Find where the given text appears and provide that cell's center as (X, Y) coordinate. 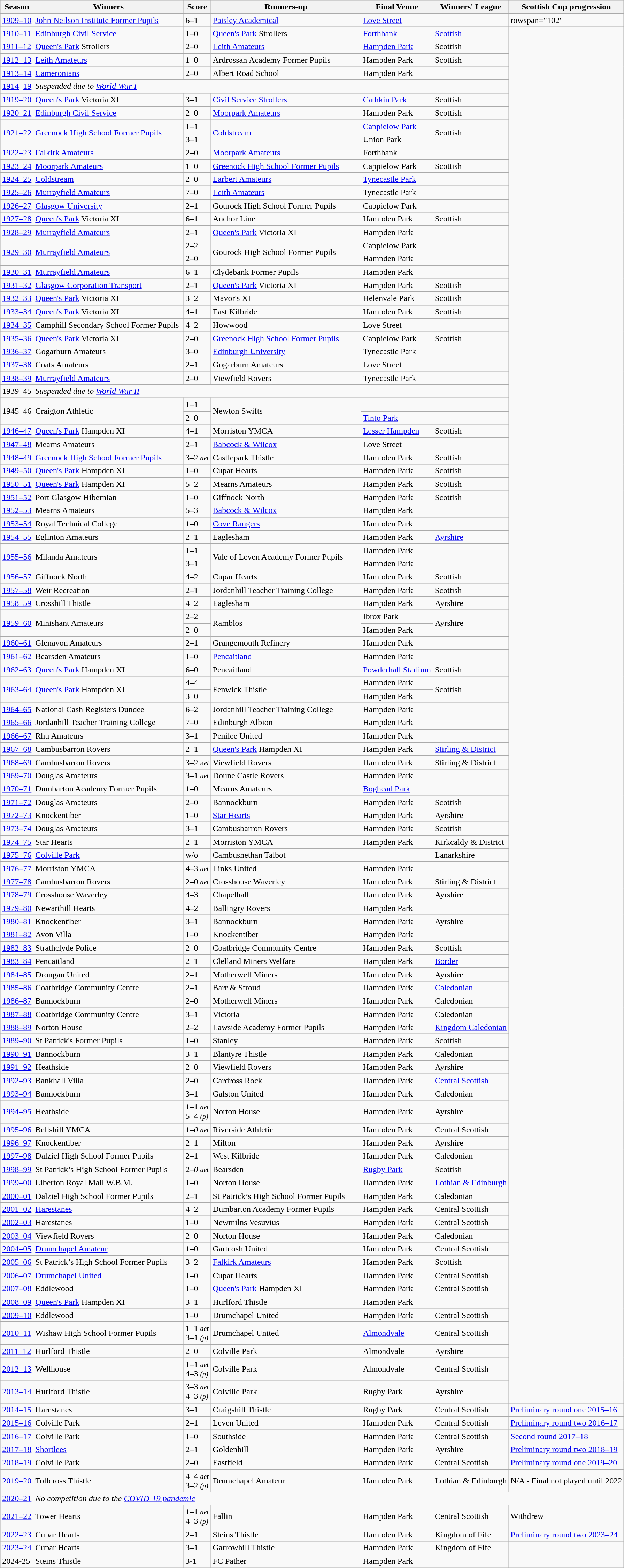
2011–12 (17, 1351)
Doune Castle Rovers (286, 775)
1974–75 (17, 842)
Ballingry Rovers (286, 908)
2023–24 (17, 1548)
Howwood (286, 325)
2009–10 (17, 1315)
Victoria (286, 1014)
1935–36 (17, 338)
1970–71 (17, 789)
1990–91 (17, 1054)
Suspended due to World War II (271, 391)
Gartcosh United (286, 1249)
1952–53 (17, 510)
Tollcross Thistle (109, 1481)
Bellshill YMCA (109, 1130)
1976–77 (17, 868)
Clelland Miners Welfare (286, 961)
1981–82 (17, 935)
Camphill Secondary School Former Pupils (109, 325)
Drongan United (109, 974)
1978–79 (17, 895)
1992–93 (17, 1081)
1961–62 (17, 656)
1979–80 (17, 908)
Stanley (286, 1041)
Eastfield (286, 1462)
Kingdom Caledonian (470, 1028)
1994–95 (17, 1111)
Royal Technical College (109, 524)
Eglinton Amateurs (109, 537)
Boghead Park (397, 789)
4–3 (197, 895)
1951–52 (17, 497)
Craigshill Thistle (286, 1410)
2000–01 (17, 1196)
1958–59 (17, 603)
1977–78 (17, 882)
1967–68 (17, 749)
3–1 aet (197, 775)
1936–37 (17, 351)
Chapelhall (286, 895)
Preliminary round two 2016–17 (567, 1423)
Albert Road School (286, 73)
1931–32 (17, 285)
1997–98 (17, 1156)
1972–73 (17, 816)
2003–04 (17, 1236)
Border (470, 961)
Runners-up (286, 7)
1956–57 (17, 577)
Blantyre Thistle (286, 1054)
4–4 (197, 683)
Glenavon Amateurs (109, 643)
1914–19 (17, 86)
1927–28 (17, 219)
1971–72 (17, 802)
2016–17 (17, 1436)
1924–25 (17, 179)
Craigton Athletic (109, 411)
2018–19 (17, 1462)
1995–96 (17, 1130)
Ardrossan Academy Former Pupils (286, 60)
4–3 aet (197, 868)
Ibrox Park (397, 617)
1922–23 (17, 153)
1937–38 (17, 365)
Barr & Stroud (286, 988)
1987–88 (17, 1014)
1983–84 (17, 961)
2022–23 (17, 1535)
1–1 aet5–4 (p) (197, 1111)
Milanda Amateurs (109, 557)
Anchor Line (286, 219)
1923–24 (17, 166)
Powderhall Stadium (397, 670)
Bankhall Villa (109, 1081)
Tinto Park (397, 418)
Larbert Amateurs (286, 179)
1953–54 (17, 524)
Helenvale Park (397, 298)
1960–61 (17, 643)
Cambusnethan Talbot (286, 855)
5–3 (197, 510)
2004–05 (17, 1249)
Glasgow Corporation Transport (109, 285)
Castlepark Thistle (286, 458)
1946–47 (17, 431)
Vale of Leven Academy Former Pupils (286, 557)
Galston United (286, 1094)
Union Park (397, 139)
1934–35 (17, 325)
1996–97 (17, 1143)
2024-25 (17, 1561)
Garrowhill Thistle (286, 1548)
Shortlees (109, 1449)
N/A - Final not played until 2022 (567, 1481)
1–0 aet (197, 1130)
1962–63 (17, 670)
1975–76 (17, 855)
2020–21 (17, 1499)
2001–02 (17, 1209)
Edinburgh Albion (286, 723)
Clydebank Former Pupils (286, 272)
1963–64 (17, 689)
Preliminary round two 2023–24 (567, 1535)
2012–13 (17, 1369)
East Kilbride (286, 312)
1991–92 (17, 1067)
6–2 (197, 709)
Cove Rangers (286, 524)
1954–55 (17, 537)
Links United (286, 868)
1926–27 (17, 206)
John Neilson Institute Former Pupils (109, 20)
3-1 (197, 1561)
Scottish Cup progression (567, 7)
1955–56 (17, 557)
1984–85 (17, 974)
1945–46 (17, 411)
1925–26 (17, 193)
Mavor's XI (286, 298)
1949–50 (17, 471)
Rhu Amateurs (109, 736)
1964–65 (17, 709)
1957–58 (17, 590)
1939–45 (17, 391)
2010–11 (17, 1333)
Newarthill Hearts (109, 908)
1928–29 (17, 232)
Liberton Royal Mail W.B.M. (109, 1183)
Wishaw High School Former Pupils (109, 1333)
1950–51 (17, 484)
2006–07 (17, 1276)
West Kilbride (286, 1156)
1966–67 (17, 736)
Cathkin Park (397, 100)
St Patrick's Former Pupils (109, 1041)
Cardross Rock (286, 1081)
Winners (109, 7)
Grangemouth Refinery (286, 643)
1968–69 (17, 762)
Final Venue (397, 7)
Season (17, 7)
Lesser Hampden (397, 431)
2019–20 (17, 1481)
FC Pather (286, 1561)
1947–48 (17, 444)
3–3 aet4–3 (p) (197, 1391)
1965–66 (17, 723)
1909–10 (17, 20)
Ramblos (286, 623)
Preliminary round one 2019–20 (567, 1462)
Lanarkshire (470, 855)
4–4 aet3–2 (p) (197, 1481)
Bearsden (286, 1169)
Lawside Academy Former Pupils (286, 1028)
No competition due to the COVID-19 pandemic (329, 1499)
Strathclyde Police (109, 948)
Leven United (286, 1423)
2013–14 (17, 1391)
1938–39 (17, 378)
w/o (197, 855)
1921–22 (17, 133)
1913–14 (17, 73)
Fenwick Thistle (286, 689)
Avon Villa (109, 935)
1929–30 (17, 252)
1999–00 (17, 1183)
1920–21 (17, 113)
Preliminary round two 2018–19 (567, 1449)
1948–49 (17, 458)
Coats Amateurs (109, 365)
1933–34 (17, 312)
5–2 (197, 484)
1986–87 (17, 1001)
Paisley Academical (286, 20)
1930–31 (17, 272)
Weir Recreation (109, 590)
Crosshill Thistle (109, 603)
2008–09 (17, 1302)
Kirkcaldy & District (470, 842)
2017–18 (17, 1449)
1989–90 (17, 1041)
Fallin (286, 1517)
Tower Hearts (109, 1517)
1998–99 (17, 1169)
1910–11 (17, 33)
Withdrew (567, 1517)
Glasgow University (109, 206)
Cameronians (109, 73)
Edinburgh University (286, 351)
1969–70 (17, 775)
1959–60 (17, 623)
1919–20 (17, 100)
rowspan="102" (567, 20)
Winners' League (470, 7)
Newmilns Vesuvius (286, 1222)
Civil Service Strollers (286, 100)
Preliminary round one 2015–16 (567, 1410)
2014–15 (17, 1410)
Score (197, 7)
2007–08 (17, 1289)
Penilee United (286, 736)
Milton (286, 1143)
1973–74 (17, 829)
2002–03 (17, 1222)
1980–81 (17, 921)
Suspended due to World War I (271, 86)
Riverside Athletic (286, 1130)
Second round 2017–18 (567, 1436)
1993–94 (17, 1094)
Port Glasgow Hibernian (109, 497)
National Cash Registers Dundee (109, 709)
1912–13 (17, 60)
1–1 aet3–1 (p) (197, 1333)
1911–12 (17, 47)
1988–89 (17, 1028)
Southside (286, 1436)
Newton Swifts (286, 411)
1932–33 (17, 298)
1982–83 (17, 948)
Goldenhill (286, 1449)
1985–86 (17, 988)
2005–06 (17, 1262)
2021–22 (17, 1517)
Minishant Amateurs (109, 623)
6–0 (197, 670)
Wellhouse (109, 1369)
Bearsden Amateurs (109, 656)
2015–16 (17, 1423)
